Find where the given text appears and provide that cell's center as (X, Y) coordinate. 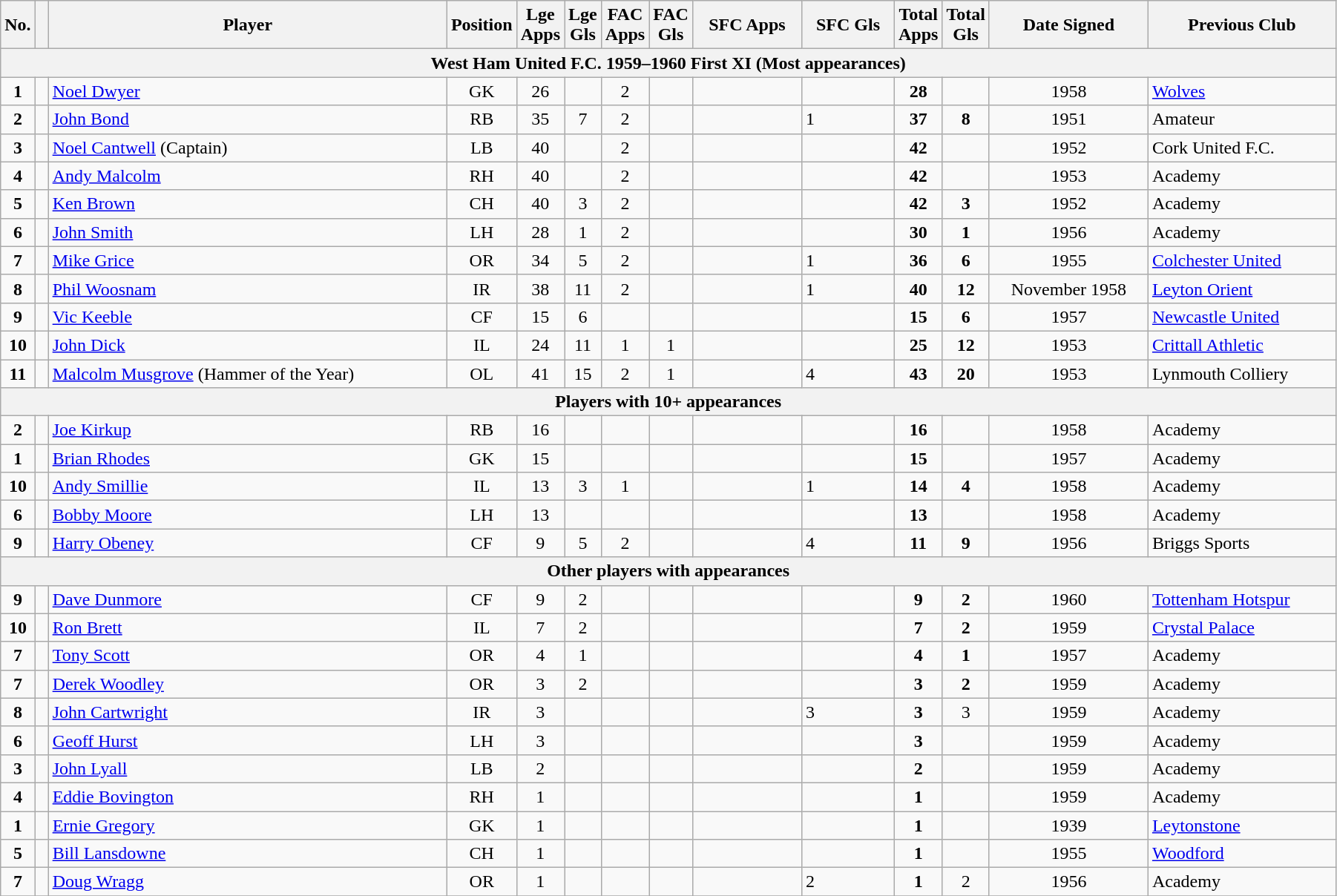
Wolves (1242, 91)
SFC Gls (849, 25)
Colchester United (1242, 260)
Dave Dunmore (248, 599)
SFC Apps (746, 25)
Ernie Gregory (248, 826)
Phil Woosnam (248, 289)
Andy Smillie (248, 487)
35 (540, 119)
36 (918, 260)
Amateur (1242, 119)
Players with 10+ appearances (668, 402)
20 (966, 373)
Vic Keeble (248, 317)
Ron Brett (248, 627)
Ken Brown (248, 204)
Lge Apps (540, 25)
John Lyall (248, 768)
Bobby Moore (248, 515)
Woodford (1242, 854)
Lge Gls (583, 25)
1960 (1068, 599)
43 (918, 373)
Date Signed (1068, 25)
26 (540, 91)
Other players with appearances (668, 571)
Malcolm Musgrove (Hammer of the Year) (248, 373)
Newcastle United (1242, 317)
Crystal Palace (1242, 627)
West Ham United F.C. 1959–1960 First XI (Most appearances) (668, 63)
Player (248, 25)
No. (18, 25)
37 (918, 119)
Brian Rhodes (248, 458)
Leyton Orient (1242, 289)
November 1958 (1068, 289)
Noel Dwyer (248, 91)
34 (540, 260)
Previous Club (1242, 25)
Mike Grice (248, 260)
Leytonstone (1242, 826)
OL (482, 373)
14 (918, 487)
John Bond (248, 119)
Bill Lansdowne (248, 854)
Tottenham Hotspur (1242, 599)
24 (540, 345)
John Dick (248, 345)
FAC Apps (625, 25)
Andy Malcolm (248, 176)
41 (540, 373)
Total Apps (918, 25)
Doug Wragg (248, 882)
Derek Woodley (248, 684)
38 (540, 289)
John Cartwright (248, 712)
Eddie Bovington (248, 797)
Harry Obeney (248, 543)
30 (918, 232)
John Smith (248, 232)
Joe Kirkup (248, 430)
25 (918, 345)
Total Gls (966, 25)
Position (482, 25)
1939 (1068, 826)
Geoff Hurst (248, 740)
Briggs Sports (1242, 543)
Noel Cantwell (Captain) (248, 148)
Tony Scott (248, 656)
Lynmouth Colliery (1242, 373)
Cork United F.C. (1242, 148)
FAC Gls (671, 25)
Crittall Athletic (1242, 345)
1951 (1068, 119)
